Find where the given text appears and provide that cell's center as [X, Y] coordinate. 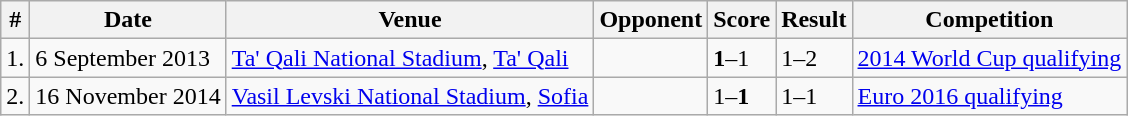
Euro 2016 qualifying [990, 96]
6 September 2013 [128, 58]
Result [814, 20]
2014 World Cup qualifying [990, 58]
Venue [410, 20]
Score [742, 20]
2. [16, 96]
# [16, 20]
Competition [990, 20]
Vasil Levski National Stadium, Sofia [410, 96]
Ta' Qali National Stadium, Ta' Qali [410, 58]
1–2 [814, 58]
Opponent [651, 20]
16 November 2014 [128, 96]
1. [16, 58]
Date [128, 20]
